Pinpoint the cell where the given text exists, returning its [X, Y] midpoint coordinate. 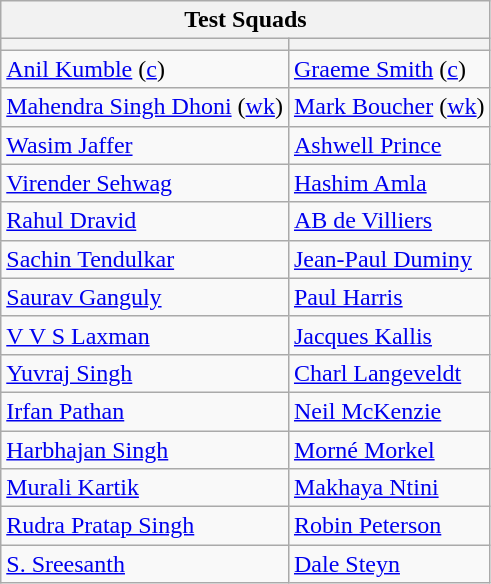
Saurav Ganguly [145, 297]
Charl Langeveldt [389, 373]
Mahendra Singh Dhoni (wk) [145, 107]
Wasim Jaffer [145, 145]
Neil McKenzie [389, 411]
Ashwell Prince [389, 145]
Yuvraj Singh [145, 373]
Test Squads [246, 20]
Jean-Paul Duminy [389, 259]
Sachin Tendulkar [145, 259]
Anil Kumble (c) [145, 69]
Dale Steyn [389, 564]
V V S Laxman [145, 335]
Virender Sehwag [145, 183]
Morné Morkel [389, 449]
Graeme Smith (c) [389, 69]
Rudra Pratap Singh [145, 526]
Murali Kartik [145, 488]
Irfan Pathan [145, 411]
Hashim Amla [389, 183]
Rahul Dravid [145, 221]
Makhaya Ntini [389, 488]
Mark Boucher (wk) [389, 107]
Robin Peterson [389, 526]
Paul Harris [389, 297]
Harbhajan Singh [145, 449]
Jacques Kallis [389, 335]
S. Sreesanth [145, 564]
AB de Villiers [389, 221]
